Determine the [X, Y] coordinate at the center of the cell enclosing the given text.  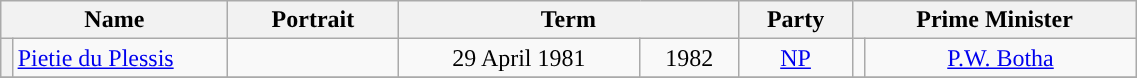
Prime Minister [994, 20]
Party [796, 20]
NP [796, 58]
Name [114, 20]
Portrait [313, 20]
Term [568, 20]
P.W. Botha [1000, 58]
Pietie du Plessis [120, 58]
1982 [690, 58]
29 April 1981 [519, 58]
